Return the [x, y] coordinate for the center point of the cell that contains the specified text.  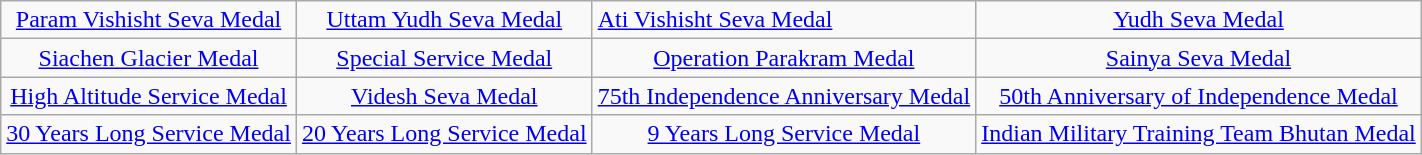
Indian Military Training Team Bhutan Medal [1199, 134]
Param Vishisht Seva Medal [149, 20]
Siachen Glacier Medal [149, 58]
Ati Vishisht Seva Medal [784, 20]
Yudh Seva Medal [1199, 20]
9 Years Long Service Medal [784, 134]
Videsh Seva Medal [444, 96]
High Altitude Service Medal [149, 96]
Special Service Medal [444, 58]
Sainya Seva Medal [1199, 58]
75th Independence Anniversary Medal [784, 96]
50th Anniversary of Independence Medal [1199, 96]
20 Years Long Service Medal [444, 134]
30 Years Long Service Medal [149, 134]
Uttam Yudh Seva Medal [444, 20]
Operation Parakram Medal [784, 58]
